Find where the given text appears and provide that cell's center as (x, y) coordinate. 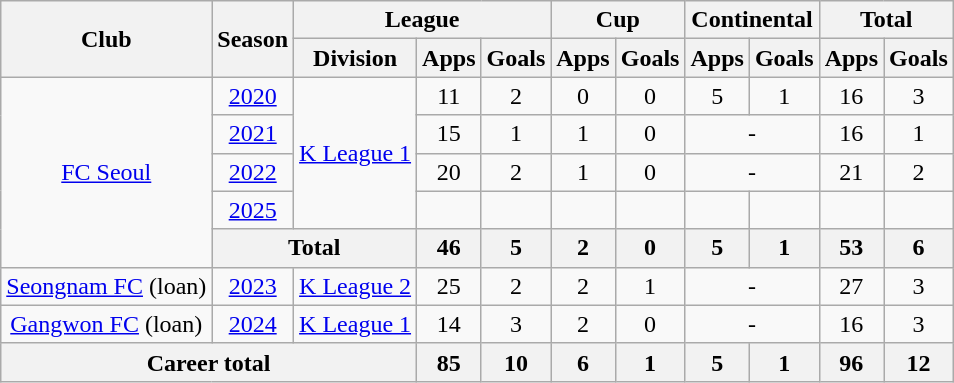
12 (919, 362)
10 (516, 362)
25 (449, 286)
Club (106, 39)
11 (449, 96)
Cup (618, 20)
20 (449, 172)
2023 (253, 286)
2020 (253, 96)
85 (449, 362)
96 (851, 362)
21 (851, 172)
Gangwon FC (loan) (106, 324)
2022 (253, 172)
Career total (209, 362)
League (422, 20)
Season (253, 39)
Continental (752, 20)
27 (851, 286)
Seongnam FC (loan) (106, 286)
15 (449, 134)
Division (356, 58)
2024 (253, 324)
FC Seoul (106, 172)
46 (449, 248)
53 (851, 248)
2025 (253, 210)
K League 2 (356, 286)
14 (449, 324)
2021 (253, 134)
